Determine the [X, Y] coordinate at the center of the cell enclosing the given text.  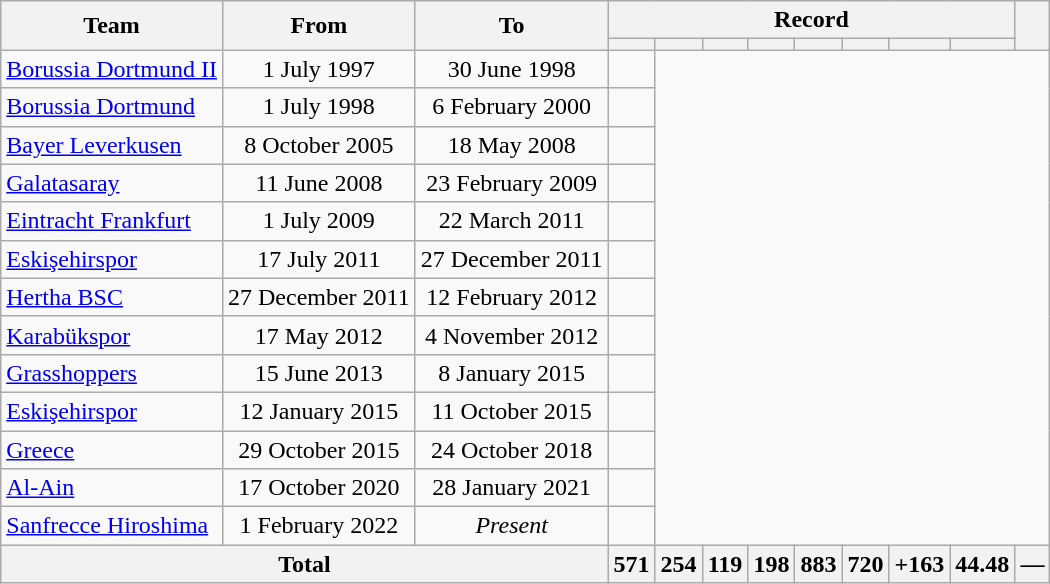
Karabükspor [112, 335]
15 June 2013 [318, 373]
28 January 2021 [512, 488]
Galatasaray [112, 183]
22 March 2011 [512, 221]
571 [632, 564]
198 [772, 564]
Bayer Leverkusen [112, 145]
6 February 2000 [512, 107]
Grasshoppers [112, 373]
17 October 2020 [318, 488]
18 May 2008 [512, 145]
Record [812, 20]
8 October 2005 [318, 145]
1 July 1997 [318, 69]
17 May 2012 [318, 335]
720 [866, 564]
To [512, 26]
44.48 [982, 564]
Hertha BSC [112, 297]
From [318, 26]
8 January 2015 [512, 373]
11 October 2015 [512, 411]
29 October 2015 [318, 449]
12 January 2015 [318, 411]
Present [512, 526]
1 February 2022 [318, 526]
1 July 1998 [318, 107]
883 [818, 564]
119 [725, 564]
254 [678, 564]
Team [112, 26]
Borussia Dortmund [112, 107]
11 June 2008 [318, 183]
23 February 2009 [512, 183]
4 November 2012 [512, 335]
Al-Ain [112, 488]
1 July 2009 [318, 221]
— [1032, 564]
+163 [920, 564]
17 July 2011 [318, 259]
Borussia Dortmund II [112, 69]
12 February 2012 [512, 297]
24 October 2018 [512, 449]
30 June 1998 [512, 69]
Total [304, 564]
Eintracht Frankfurt [112, 221]
Greece [112, 449]
Sanfrecce Hiroshima [112, 526]
